Extract the [X, Y] coordinate from the center of the cell holding the provided text.  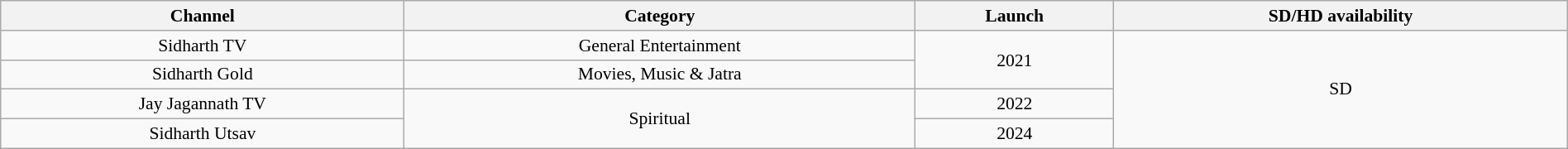
Spiritual [660, 119]
2024 [1015, 134]
SD [1341, 89]
2021 [1015, 60]
Sidharth Gold [203, 74]
SD/HD availability [1341, 16]
Category [660, 16]
2022 [1015, 104]
Launch [1015, 16]
Jay Jagannath TV [203, 104]
Movies, Music & Jatra [660, 74]
General Entertainment [660, 46]
Sidharth TV [203, 46]
Channel [203, 16]
Sidharth Utsav [203, 134]
